Determine the [X, Y] coordinate at the center of the cell enclosing the given text.  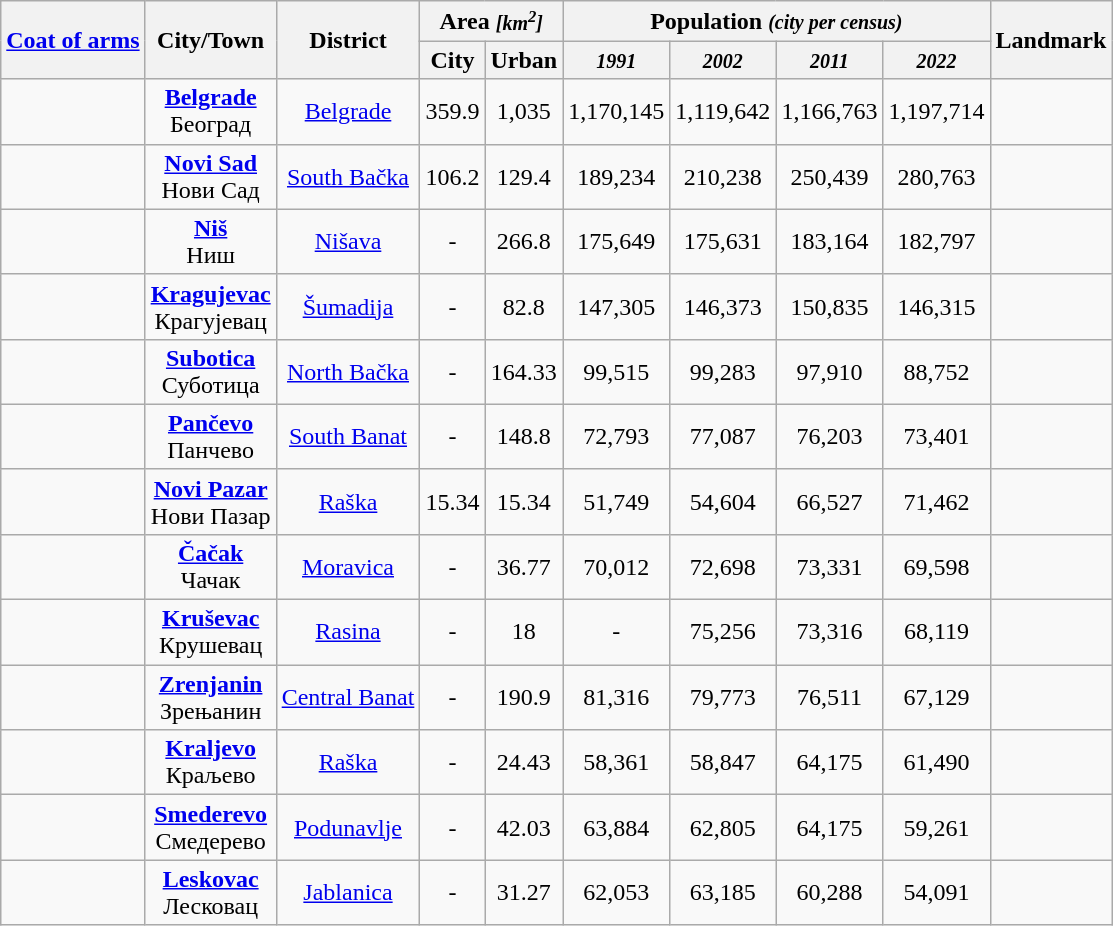
54,091 [936, 892]
97,910 [830, 372]
60,288 [830, 892]
81,316 [616, 698]
148.8 [524, 436]
1,197,714 [936, 112]
Šumadija [348, 306]
Nišava [348, 242]
164.33 [524, 372]
183,164 [830, 242]
147,305 [616, 306]
250,439 [830, 176]
2022 [936, 60]
70,012 [616, 566]
Jablanica [348, 892]
Novi SadНови Сад [210, 176]
51,749 [616, 502]
175,631 [723, 242]
1991 [616, 60]
1,035 [524, 112]
210,238 [723, 176]
73,331 [830, 566]
LeskovacЛесковац [210, 892]
1,119,642 [723, 112]
Coat of arms [73, 40]
Rasina [348, 632]
Central Banat [348, 698]
South Bačka [348, 176]
266.8 [524, 242]
City/Town [210, 40]
71,462 [936, 502]
City [452, 60]
62,053 [616, 892]
66,527 [830, 502]
KruševacКрушевац [210, 632]
63,185 [723, 892]
72,793 [616, 436]
North Bačka [348, 372]
Landmark [1051, 40]
PančevoПанчево [210, 436]
61,490 [936, 762]
Belgrade [348, 112]
District [348, 40]
2002 [723, 60]
175,649 [616, 242]
63,884 [616, 828]
67,129 [936, 698]
88,752 [936, 372]
77,087 [723, 436]
Moravica [348, 566]
99,283 [723, 372]
150,835 [830, 306]
190.9 [524, 698]
NišНиш [210, 242]
280,763 [936, 176]
Population (city per census) [776, 21]
189,234 [616, 176]
59,261 [936, 828]
106.2 [452, 176]
Novi PazarНови Пазар [210, 502]
South Banat [348, 436]
99,515 [616, 372]
73,401 [936, 436]
58,847 [723, 762]
SmederevoСмедерево [210, 828]
BelgradeБеоград [210, 112]
76,511 [830, 698]
Podunavlje [348, 828]
ZrenjaninЗрењанин [210, 698]
ČačakЧачак [210, 566]
129.4 [524, 176]
KragujevacКрагујевац [210, 306]
31.27 [524, 892]
359.9 [452, 112]
1,170,145 [616, 112]
2011 [830, 60]
Area [km2] [492, 21]
73,316 [830, 632]
54,604 [723, 502]
KraljevoКраљево [210, 762]
24.43 [524, 762]
62,805 [723, 828]
72,698 [723, 566]
146,315 [936, 306]
76,203 [830, 436]
68,119 [936, 632]
69,598 [936, 566]
42.03 [524, 828]
146,373 [723, 306]
182,797 [936, 242]
36.77 [524, 566]
18 [524, 632]
79,773 [723, 698]
58,361 [616, 762]
SuboticaСуботица [210, 372]
75,256 [723, 632]
Urban [524, 60]
1,166,763 [830, 112]
82.8 [524, 306]
